For the text-containing cell, return its midpoint in [X, Y] coordinate format. 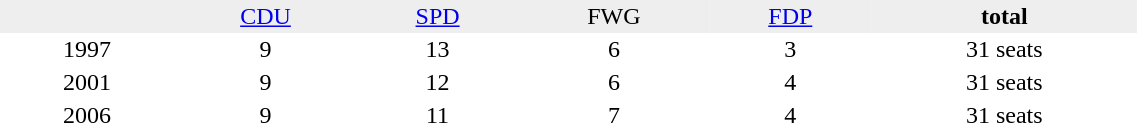
13 [438, 50]
FDP [790, 16]
1997 [87, 50]
FWG [614, 16]
CDU [266, 16]
3 [790, 50]
4 [790, 82]
12 [438, 82]
SPD [438, 16]
2001 [87, 82]
